Return the (X, Y) coordinate for the center point of the cell that contains the specified text.  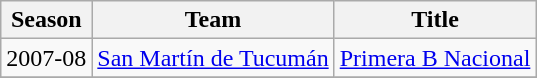
San Martín de Tucumán (213, 58)
Team (213, 20)
2007-08 (46, 58)
Title (435, 20)
Primera B Nacional (435, 58)
Season (46, 20)
